Locate the cell with the specified text and output its (X, Y) center coordinate. 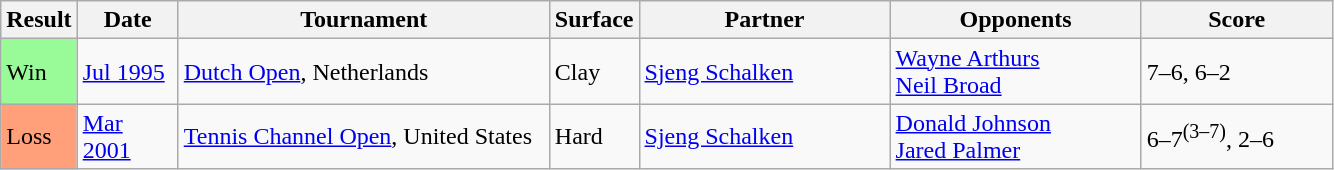
7–6, 6–2 (1236, 72)
Surface (594, 20)
Tennis Channel Open, United States (364, 136)
Date (128, 20)
Clay (594, 72)
6–7(3–7), 2–6 (1236, 136)
Donald Johnson Jared Palmer (1016, 136)
Jul 1995 (128, 72)
Loss (39, 136)
Result (39, 20)
Wayne Arthurs Neil Broad (1016, 72)
Opponents (1016, 20)
Partner (764, 20)
Score (1236, 20)
Hard (594, 136)
Mar 2001 (128, 136)
Win (39, 72)
Dutch Open, Netherlands (364, 72)
Tournament (364, 20)
